Scan for the cell matching the given text and deliver its [X, Y] coordinate at center. 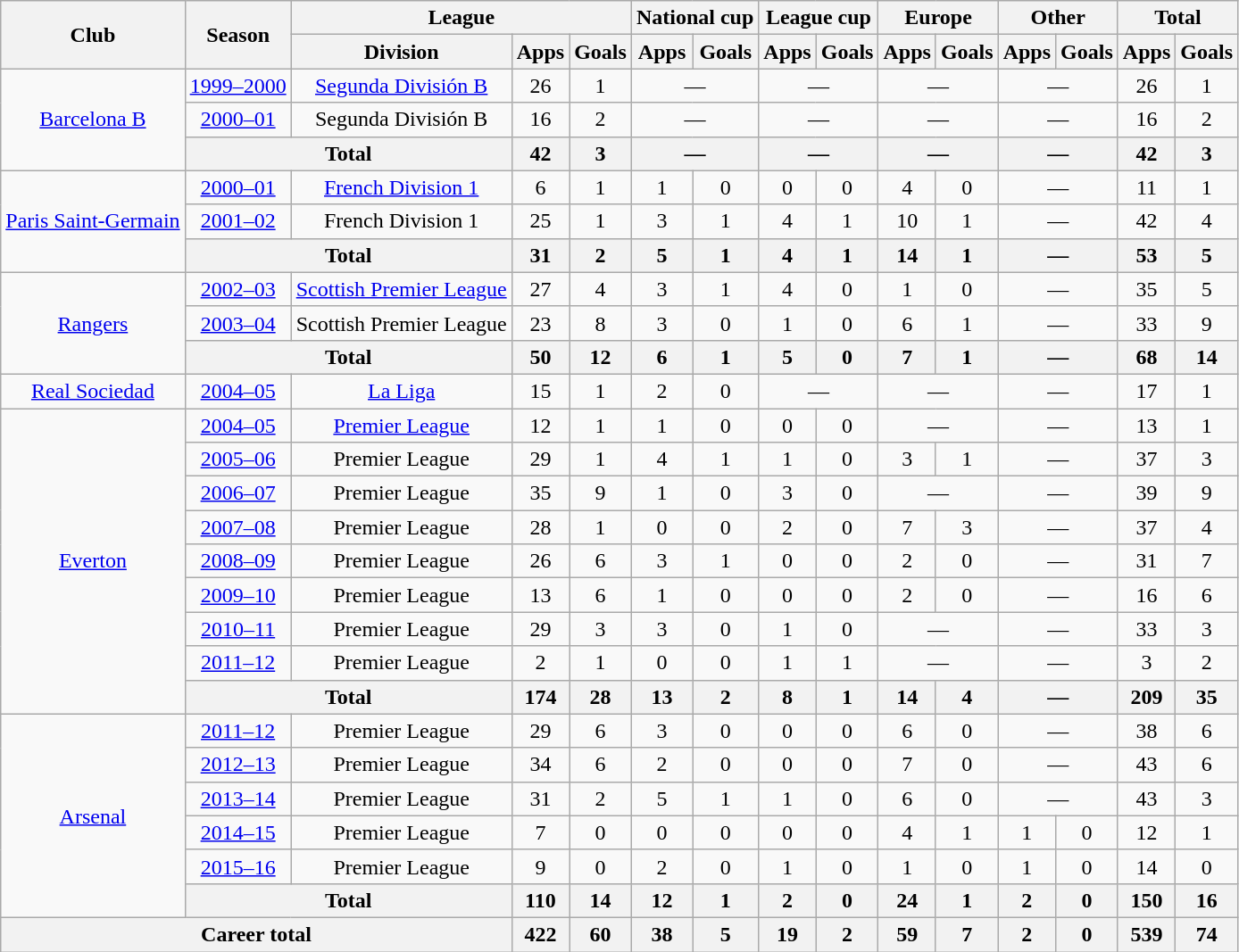
2012–13 [237, 765]
2006–07 [237, 493]
2002–03 [237, 289]
10 [907, 221]
2008–09 [237, 561]
2013–14 [237, 799]
2014–15 [237, 832]
110 [540, 900]
68 [1146, 357]
Other [1058, 18]
24 [907, 900]
National cup [694, 18]
2007–08 [237, 527]
209 [1146, 697]
2001–02 [237, 221]
2003–04 [237, 323]
27 [540, 289]
1999–2000 [237, 86]
11 [1146, 187]
2015–16 [237, 866]
422 [540, 934]
539 [1146, 934]
150 [1146, 900]
Real Sociedad [93, 391]
Rangers [93, 323]
59 [907, 934]
Europe [938, 18]
Division [402, 52]
25 [540, 221]
53 [1146, 255]
Paris Saint-Germain [93, 221]
2010–11 [237, 629]
League cup [819, 18]
17 [1146, 391]
39 [1146, 493]
Barcelona B [93, 120]
174 [540, 697]
Everton [93, 562]
50 [540, 357]
60 [601, 934]
34 [540, 765]
23 [540, 323]
2005–06 [237, 459]
74 [1207, 934]
League [461, 18]
Club [93, 35]
Season [237, 35]
La Liga [402, 391]
2009–10 [237, 595]
15 [540, 391]
Arsenal [93, 815]
19 [787, 934]
Career total [256, 934]
